Pinpoint the cell where the given text exists, returning its [x, y] midpoint coordinate. 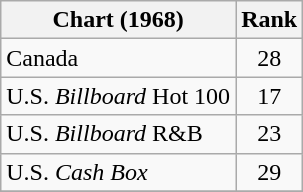
U.S. Cash Box [118, 172]
23 [270, 134]
U.S. Billboard R&B [118, 134]
17 [270, 96]
28 [270, 58]
29 [270, 172]
Chart (1968) [118, 20]
Canada [118, 58]
Rank [270, 20]
U.S. Billboard Hot 100 [118, 96]
